Find where the given text appears and provide that cell's center as (X, Y) coordinate. 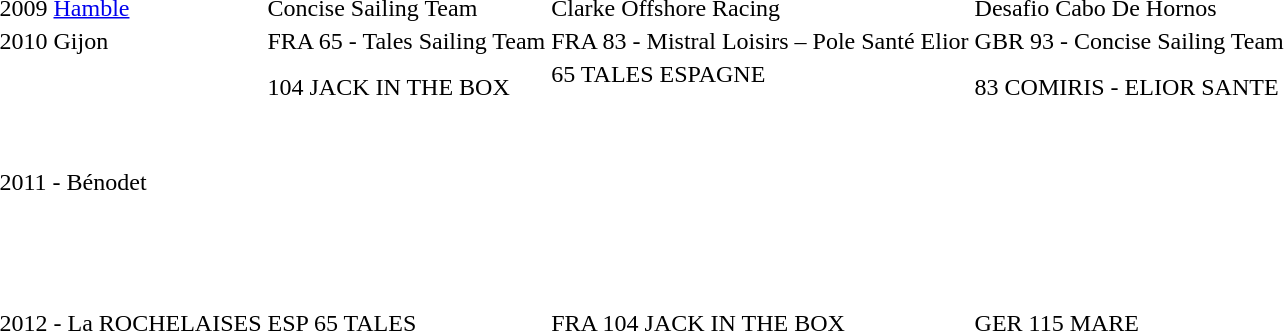
104 JACK IN THE BOX (406, 182)
65 TALES ESPAGNE (760, 182)
FRA 65 - Tales Sailing Team (406, 41)
FRA 83 - Mistral Loisirs – Pole Santé Elior (760, 41)
